Capture the cell that displays the provided text and extract its [X, Y] central coordinate. 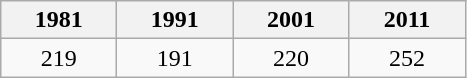
1991 [175, 20]
1981 [59, 20]
191 [175, 58]
2001 [291, 20]
220 [291, 58]
2011 [407, 20]
219 [59, 58]
252 [407, 58]
